Identify which cell holds the provided text, then report its [x, y] central coordinate. 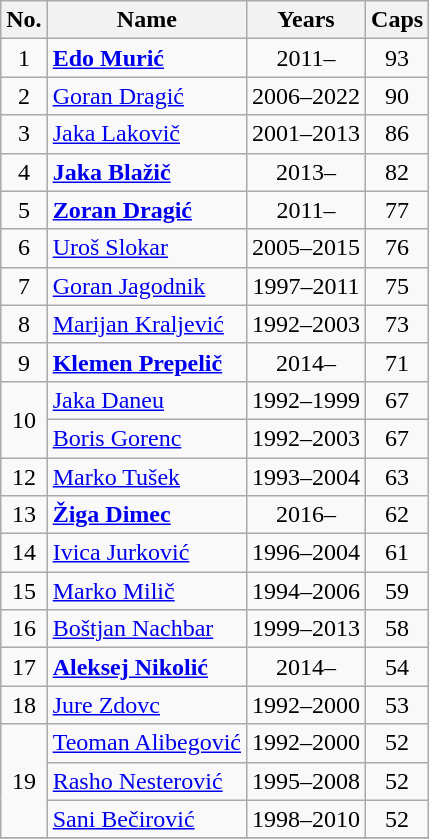
86 [398, 134]
Sani Bečirović [146, 819]
90 [398, 96]
Name [146, 20]
Marijan Kraljević [146, 324]
5 [24, 210]
Uroš Slokar [146, 248]
2013– [306, 172]
58 [398, 629]
73 [398, 324]
14 [24, 553]
Ivica Jurković [146, 553]
Edo Murić [146, 58]
2 [24, 96]
8 [24, 324]
1993–2004 [306, 477]
Marko Tušek [146, 477]
Goran Jagodnik [146, 286]
19 [24, 781]
Aleksej Nikolić [146, 667]
Marko Milič [146, 591]
10 [24, 419]
Caps [398, 20]
77 [398, 210]
76 [398, 248]
2006–2022 [306, 96]
54 [398, 667]
18 [24, 705]
1998–2010 [306, 819]
2016– [306, 515]
3 [24, 134]
Years [306, 20]
1 [24, 58]
Jure Zdovc [146, 705]
Teoman Alibegović [146, 743]
17 [24, 667]
1992–1999 [306, 400]
61 [398, 553]
6 [24, 248]
13 [24, 515]
Žiga Dimec [146, 515]
4 [24, 172]
1996–2004 [306, 553]
59 [398, 591]
15 [24, 591]
1997–2011 [306, 286]
Goran Dragić [146, 96]
16 [24, 629]
Klemen Prepelič [146, 362]
93 [398, 58]
63 [398, 477]
Boštjan Nachbar [146, 629]
1995–2008 [306, 781]
No. [24, 20]
62 [398, 515]
71 [398, 362]
9 [24, 362]
1999–2013 [306, 629]
Jaka Blažič [146, 172]
Rasho Nesterović [146, 781]
12 [24, 477]
2005–2015 [306, 248]
2001–2013 [306, 134]
Zoran Dragić [146, 210]
75 [398, 286]
Boris Gorenc [146, 438]
7 [24, 286]
53 [398, 705]
Jaka Lakovič [146, 134]
Jaka Daneu [146, 400]
82 [398, 172]
1994–2006 [306, 591]
